Identify which cell holds the provided text, then report its (x, y) central coordinate. 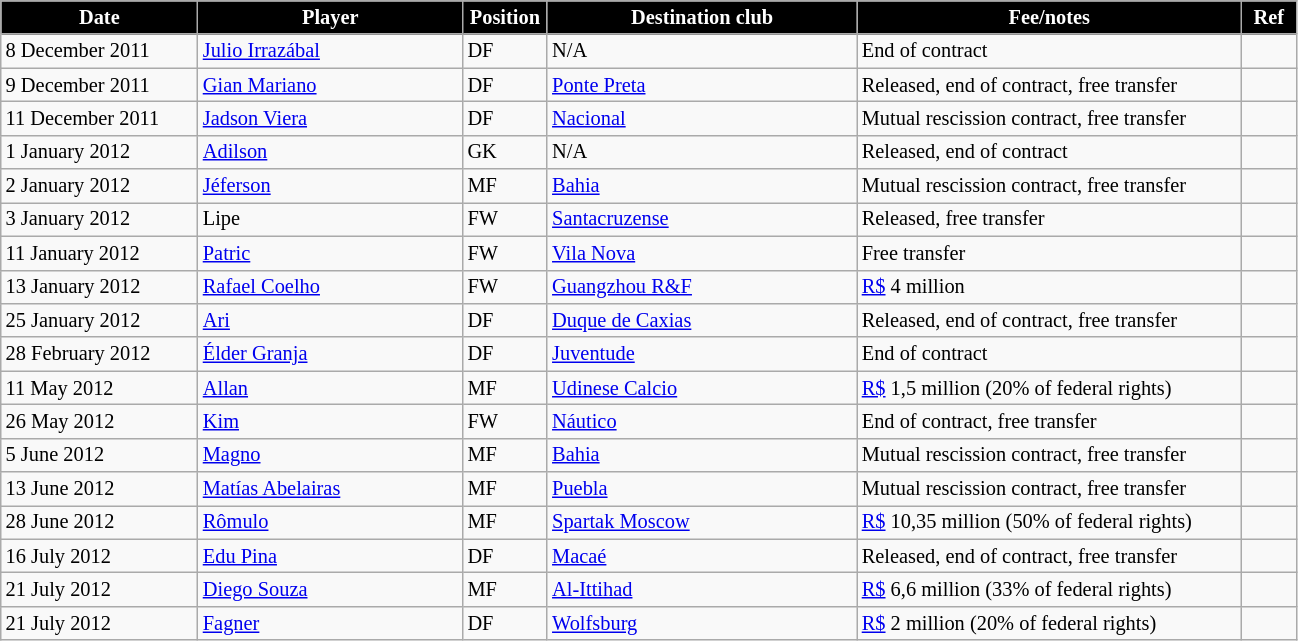
Udinese Calcio (702, 388)
Rômulo (330, 522)
Position (506, 17)
R$ 6,6 million (33% of federal rights) (1050, 589)
Al-Ittihad (702, 589)
R$ 4 million (1050, 287)
Jadson Viera (330, 118)
R$ 1,5 million (20% of federal rights) (1050, 388)
11 December 2011 (100, 118)
26 May 2012 (100, 421)
Guangzhou R&F (702, 287)
13 June 2012 (100, 489)
Náutico (702, 421)
Macaé (702, 556)
11 January 2012 (100, 253)
13 January 2012 (100, 287)
11 May 2012 (100, 388)
25 January 2012 (100, 320)
Lipe (330, 219)
Ref (1270, 17)
9 December 2011 (100, 85)
Duque de Caxias (702, 320)
Player (330, 17)
16 July 2012 (100, 556)
2 January 2012 (100, 186)
R$ 2 million (20% of federal rights) (1050, 623)
Adilson (330, 152)
Diego Souza (330, 589)
Élder Granja (330, 354)
Juventude (702, 354)
Magno (330, 455)
Fagner (330, 623)
Vila Nova (702, 253)
Released, free transfer (1050, 219)
3 January 2012 (100, 219)
28 February 2012 (100, 354)
Nacional (702, 118)
8 December 2011 (100, 51)
1 January 2012 (100, 152)
Allan (330, 388)
Patric (330, 253)
Released, end of contract (1050, 152)
Destination club (702, 17)
Fee/notes (1050, 17)
Matías Abelairas (330, 489)
Wolfsburg (702, 623)
Spartak Moscow (702, 522)
R$ 10,35 million (50% of federal rights) (1050, 522)
Santacruzense (702, 219)
Free transfer (1050, 253)
Gian Mariano (330, 85)
Julio Irrazábal (330, 51)
Jéferson (330, 186)
GK (506, 152)
28 June 2012 (100, 522)
Ponte Preta (702, 85)
Ari (330, 320)
End of contract, free transfer (1050, 421)
Kim (330, 421)
Rafael Coelho (330, 287)
Date (100, 17)
Edu Pina (330, 556)
5 June 2012 (100, 455)
Puebla (702, 489)
